For the text-containing cell, return its midpoint in (x, y) coordinate format. 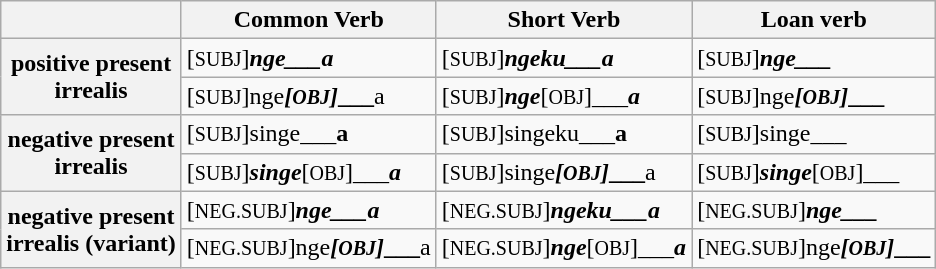
[SUBJ]singeku___a (564, 134)
[NEG.SUBJ]ngeku___a (564, 210)
[SUBJ]singe___a (308, 134)
[NEG.SUBJ]nge___ (814, 210)
Short Verb (564, 20)
[NEG.SUBJ]nge[OBJ]___ (814, 248)
[SUBJ]nge[OBJ]___ (814, 96)
[SUBJ]nge___ (814, 58)
Loan verb (814, 20)
Common Verb (308, 20)
[NEG.SUBJ]nge___a (308, 210)
[SUBJ]nge___a (308, 58)
[SUBJ]singe___ (814, 134)
negative presentirrealis (variant) (92, 229)
negative presentirrealis (92, 153)
positive presentirrealis (92, 77)
[SUBJ]singe[OBJ]___ (814, 172)
[SUBJ]ngeku___a (564, 58)
